Capture the cell that displays the provided text and extract its [x, y] central coordinate. 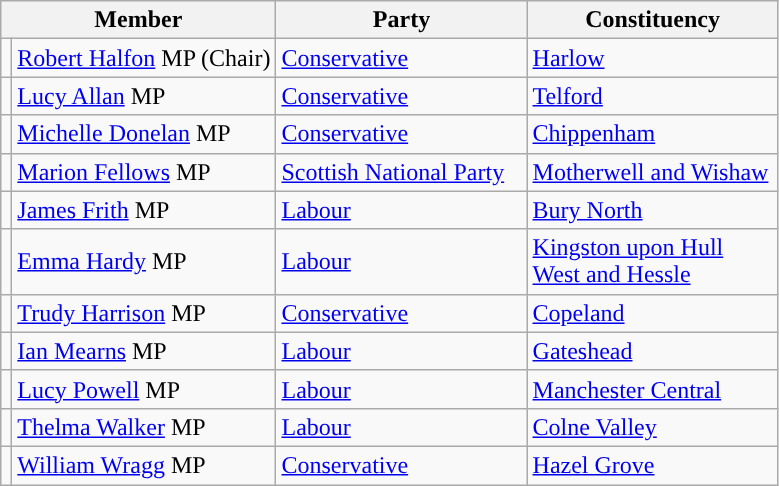
Motherwell and Wishaw [652, 172]
Chippenham [652, 134]
Scottish National Party [402, 172]
Hazel Grove [652, 465]
Emma Hardy MP [144, 262]
Bury North [652, 210]
Colne Valley [652, 427]
Manchester Central [652, 389]
Michelle Donelan MP [144, 134]
Lucy Powell MP [144, 389]
James Frith MP [144, 210]
Ian Mearns MP [144, 351]
Party [402, 20]
Constituency [652, 20]
Member [138, 20]
William Wragg MP [144, 465]
Copeland [652, 313]
Kingston upon Hull West and Hessle [652, 262]
Lucy Allan MP [144, 96]
Thelma Walker MP [144, 427]
Gateshead [652, 351]
Trudy Harrison MP [144, 313]
Robert Halfon MP (Chair) [144, 58]
Telford [652, 96]
Marion Fellows MP [144, 172]
Harlow [652, 58]
